From the cell containing the given text, extract its center point as (X, Y) coordinate. 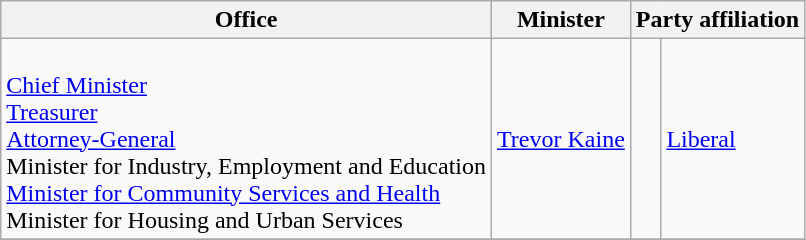
Liberal (733, 139)
Party affiliation (717, 20)
Minister (562, 20)
Trevor Kaine (562, 139)
Office (246, 20)
